Scan for the cell matching the given text and deliver its [x, y] coordinate at center. 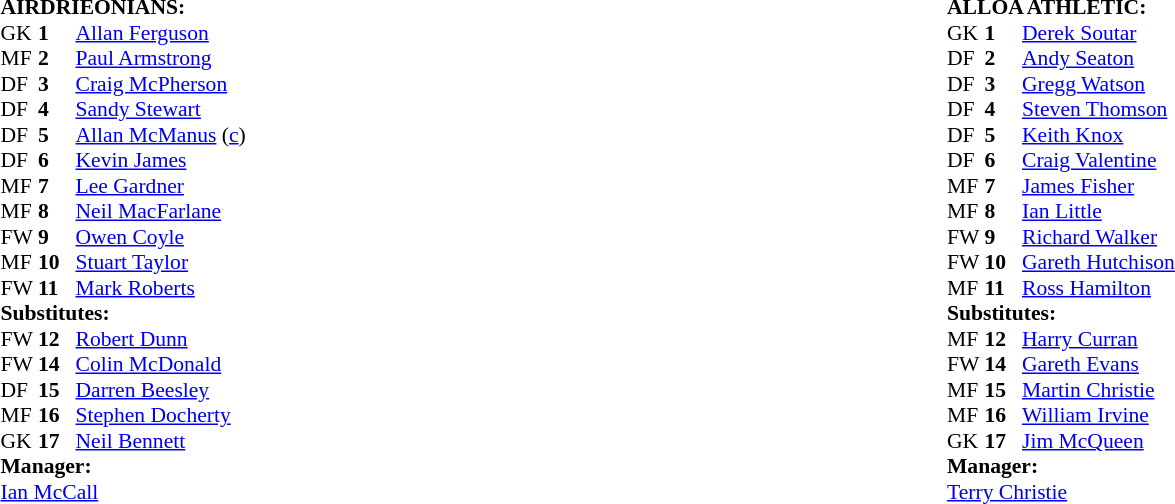
Allan McManus (c) [161, 135]
Kevin James [161, 161]
Ross Hamilton [1098, 288]
Craig Valentine [1098, 161]
Stephen Docherty [161, 415]
Gregg Watson [1098, 84]
Steven Thomson [1098, 109]
Andy Seaton [1098, 59]
Richard Walker [1098, 237]
William Irvine [1098, 415]
Neil Bennett [161, 441]
Craig McPherson [161, 84]
Allan Ferguson [161, 33]
Martin Christie [1098, 390]
James Fisher [1098, 186]
Owen Coyle [161, 237]
Gareth Evans [1098, 365]
Derek Soutar [1098, 33]
Harry Curran [1098, 339]
Keith Knox [1098, 135]
Darren Beesley [161, 390]
Paul Armstrong [161, 59]
Colin McDonald [161, 365]
Mark Roberts [161, 288]
Sandy Stewart [161, 109]
Ian Little [1098, 211]
Robert Dunn [161, 339]
Neil MacFarlane [161, 211]
Stuart Taylor [161, 263]
Jim McQueen [1098, 441]
Gareth Hutchison [1098, 263]
Lee Gardner [161, 186]
